Detect which cell encompasses the target text, then output its (X, Y) center coordinate. 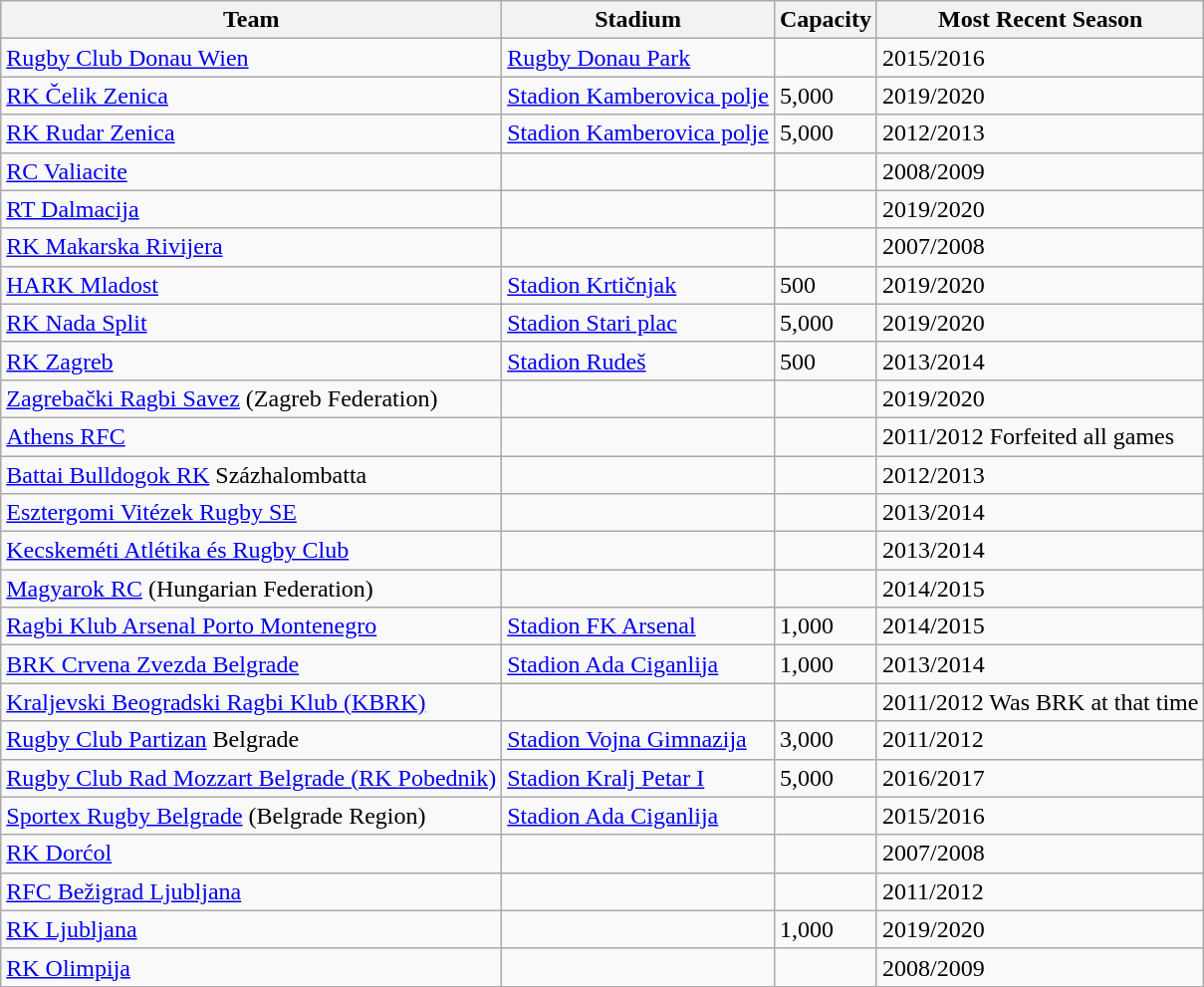
RK Nada Split (251, 323)
HARK Mladost (251, 285)
Stadion FK Arsenal (638, 626)
Esztergomi Vitézek Rugby SE (251, 513)
Capacity (825, 20)
RC Valiacite (251, 171)
RK Rudar Zenica (251, 133)
Team (251, 20)
Stadion Rudeš (638, 361)
RK Ljubljana (251, 929)
Zagrebački Ragbi Savez (Zagreb Federation) (251, 398)
Rugby Club Rad Mozzart Belgrade (RK Pobednik) (251, 778)
Kecskeméti Atlétika és Rugby Club (251, 551)
RK Zagreb (251, 361)
Rugby Donau Park (638, 58)
Stadium (638, 20)
RT Dalmacija (251, 209)
Stadion Vojna Gimnazija (638, 740)
Stadion Stari plac (638, 323)
RFC Bežigrad Ljubljana (251, 891)
Stadion Kralj Petar I (638, 778)
Ragbi Klub Arsenal Porto Montenegro (251, 626)
Athens RFC (251, 436)
RK Čelik Zenica (251, 96)
2011/2012 Forfeited all games (1040, 436)
Most Recent Season (1040, 20)
Magyarok RC (Hungarian Federation) (251, 589)
2011/2012 Was BRK at that time (1040, 702)
Rugby Club Donau Wien (251, 58)
RK Olimpija (251, 967)
Battai Bulldogok RK Százhalombatta (251, 475)
Kraljevski Beogradski Ragbi Klub (KBRK) (251, 702)
RK Makarska Rivijera (251, 247)
2016/2017 (1040, 778)
RK Dorćol (251, 854)
Sportex Rugby Belgrade (Belgrade Region) (251, 816)
BRK Crvena Zvezda Belgrade (251, 664)
Stadion Krtičnjak (638, 285)
Rugby Club Partizan Belgrade (251, 740)
3,000 (825, 740)
